Capture the cell that displays the provided text and extract its [x, y] central coordinate. 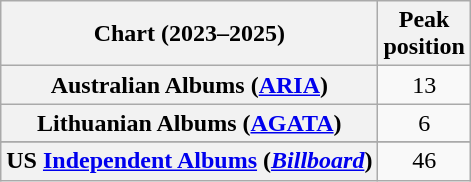
6 [424, 123]
Peakposition [424, 34]
Chart (2023–2025) [190, 34]
46 [424, 161]
13 [424, 85]
Lithuanian Albums (AGATA) [190, 123]
Australian Albums (ARIA) [190, 85]
US Independent Albums (Billboard) [190, 161]
